Search for the cell housing the specified text and yield its (X, Y) center coordinate. 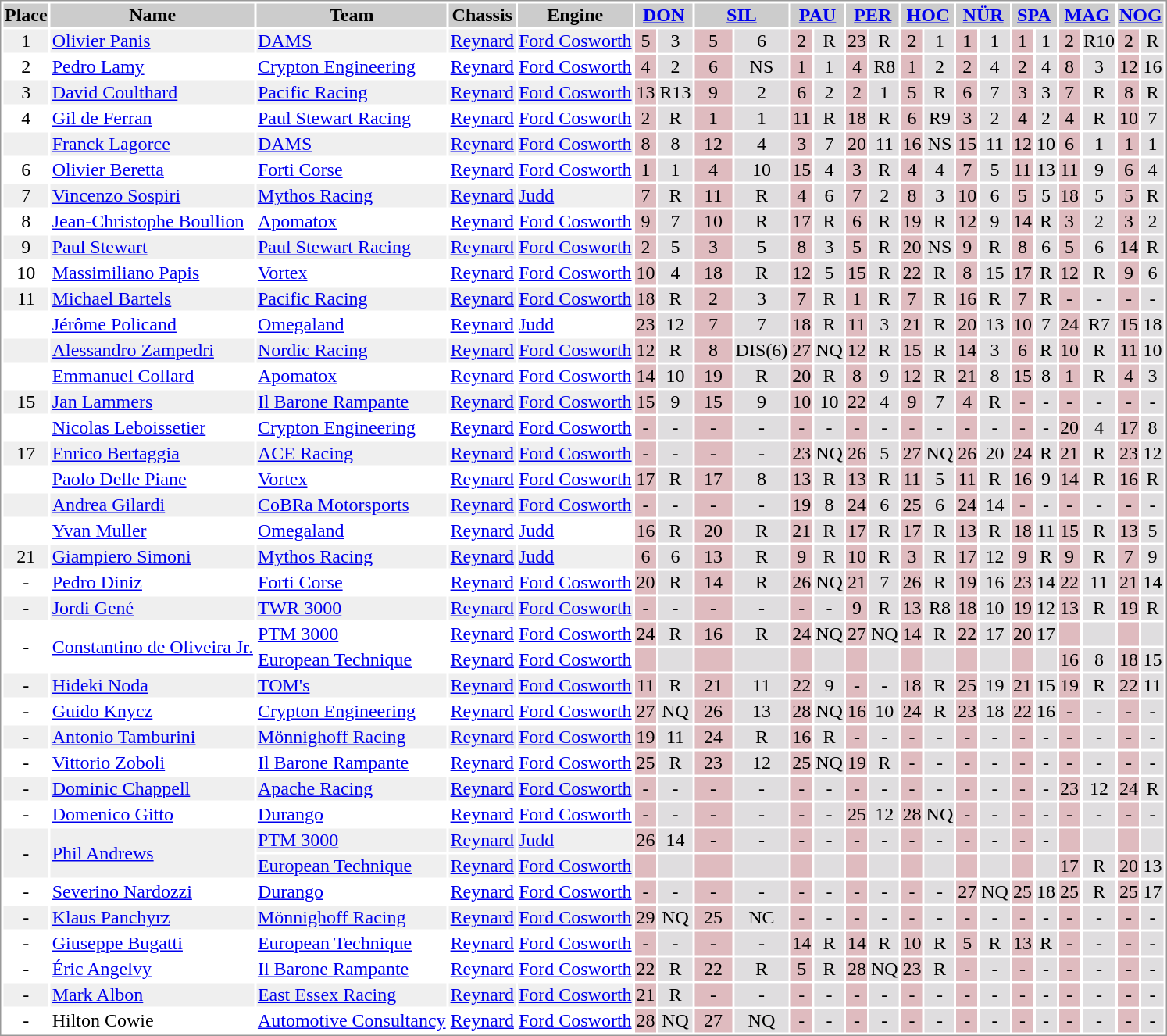
Name (152, 15)
29 (645, 918)
SPA (1034, 15)
Antonio Tamburini (152, 737)
NÜR (983, 15)
Andrea Gilardi (152, 505)
Constantino de Oliveira Jr. (152, 647)
Yvan Muller (152, 531)
David Coulthard (152, 93)
Michael Bartels (152, 299)
Gil de Ferran (152, 118)
Giuseppe Bugatti (152, 943)
R7 (1098, 324)
Emmanuel Collard (152, 376)
Team (352, 15)
CoBRa Motorsports (352, 505)
Jordi Gené (152, 609)
Éric Angelvy (152, 970)
Guido Knycz (152, 712)
Chassis (482, 15)
Klaus Panchyrz (152, 918)
DON (664, 15)
East Essex Racing (352, 995)
Giampiero Simoni (152, 557)
Jérôme Policand (152, 324)
Place (26, 15)
Olivier Panis (152, 41)
Mark Albon (152, 995)
Hilton Cowie (152, 1021)
Nordic Racing (352, 351)
Pedro Diniz (152, 582)
NC (762, 918)
NOG (1140, 15)
Enrico Bertaggia (152, 454)
PER (873, 15)
Phil Andrews (152, 853)
Automotive Consultancy (352, 1021)
Pedro Lamy (152, 66)
Vittorio Zoboli (152, 763)
Paul Stewart (152, 248)
Massimiliano Papis (152, 273)
Hideki Noda (152, 685)
Severino Nardozzi (152, 891)
Alessandro Zampedri (152, 351)
ACE Racing (352, 454)
SIL (742, 15)
R10 (1098, 41)
Jean-Christophe Boullion (152, 221)
R9 (940, 118)
Domenico Gitto (152, 815)
Engine (575, 15)
Dominic Chappell (152, 788)
Jan Lammers (152, 402)
TWR 3000 (352, 609)
Franck Lagorce (152, 145)
PAU (818, 15)
R13 (675, 93)
DIS(6) (762, 351)
Vincenzo Sospiri (152, 196)
Paolo Delle Piane (152, 479)
MAG (1087, 15)
HOC (928, 15)
Nicolas Leboissetier (152, 427)
Apache Racing (352, 788)
Olivier Beretta (152, 170)
TOM's (352, 685)
